Search for the cell housing the specified text and yield its (X, Y) center coordinate. 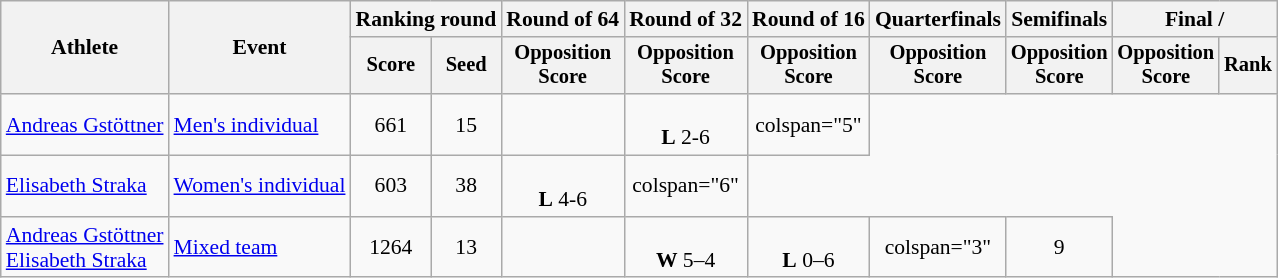
Seed (466, 66)
colspan="5" (808, 124)
L 4-6 (562, 186)
Final / (1195, 19)
W 5–4 (686, 248)
Round of 32 (686, 19)
Rank (1248, 66)
603 (392, 186)
L 2-6 (686, 124)
Mixed team (260, 248)
colspan="6" (686, 186)
13 (466, 248)
Men's individual (260, 124)
Women's individual (260, 186)
L 0–6 (808, 248)
Athlete (85, 48)
Score (392, 66)
colspan="3" (938, 248)
9 (1060, 248)
Round of 16 (808, 19)
Event (260, 48)
Semifinals (1060, 19)
Andreas Gstöttner (85, 124)
15 (466, 124)
Ranking round (426, 19)
661 (392, 124)
38 (466, 186)
Quarterfinals (938, 19)
1264 (392, 248)
Round of 64 (562, 19)
Andreas GstöttnerElisabeth Straka (85, 248)
Elisabeth Straka (85, 186)
